Determine the (x, y) coordinate at the center of the cell enclosing the given text.  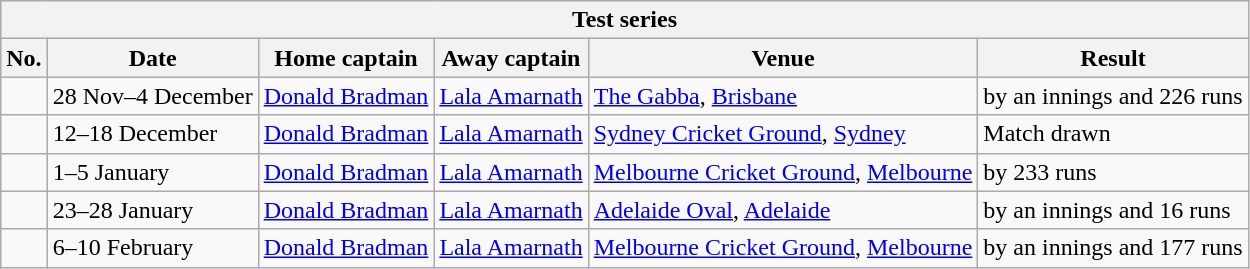
Test series (624, 20)
by an innings and 226 runs (1113, 96)
Date (152, 58)
Sydney Cricket Ground, Sydney (783, 134)
by an innings and 177 runs (1113, 248)
6–10 February (152, 248)
by an innings and 16 runs (1113, 210)
28 Nov–4 December (152, 96)
1–5 January (152, 172)
Match drawn (1113, 134)
12–18 December (152, 134)
The Gabba, Brisbane (783, 96)
23–28 January (152, 210)
Adelaide Oval, Adelaide (783, 210)
Result (1113, 58)
Venue (783, 58)
by 233 runs (1113, 172)
Away captain (511, 58)
No. (24, 58)
Home captain (346, 58)
